Extract the (x, y) coordinate from the center of the cell holding the provided text.  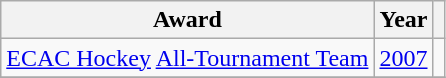
ECAC Hockey All-Tournament Team (188, 58)
Award (188, 20)
2007 (404, 58)
Year (404, 20)
